Detect which cell encompasses the target text, then output its [x, y] center coordinate. 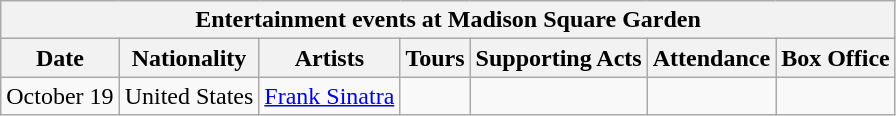
Box Office [836, 58]
Entertainment events at Madison Square Garden [448, 20]
October 19 [60, 96]
Artists [330, 58]
United States [189, 96]
Tours [435, 58]
Attendance [711, 58]
Frank Sinatra [330, 96]
Nationality [189, 58]
Supporting Acts [558, 58]
Date [60, 58]
